Output the [x, y] coordinate of the center of the cell containing the given text.  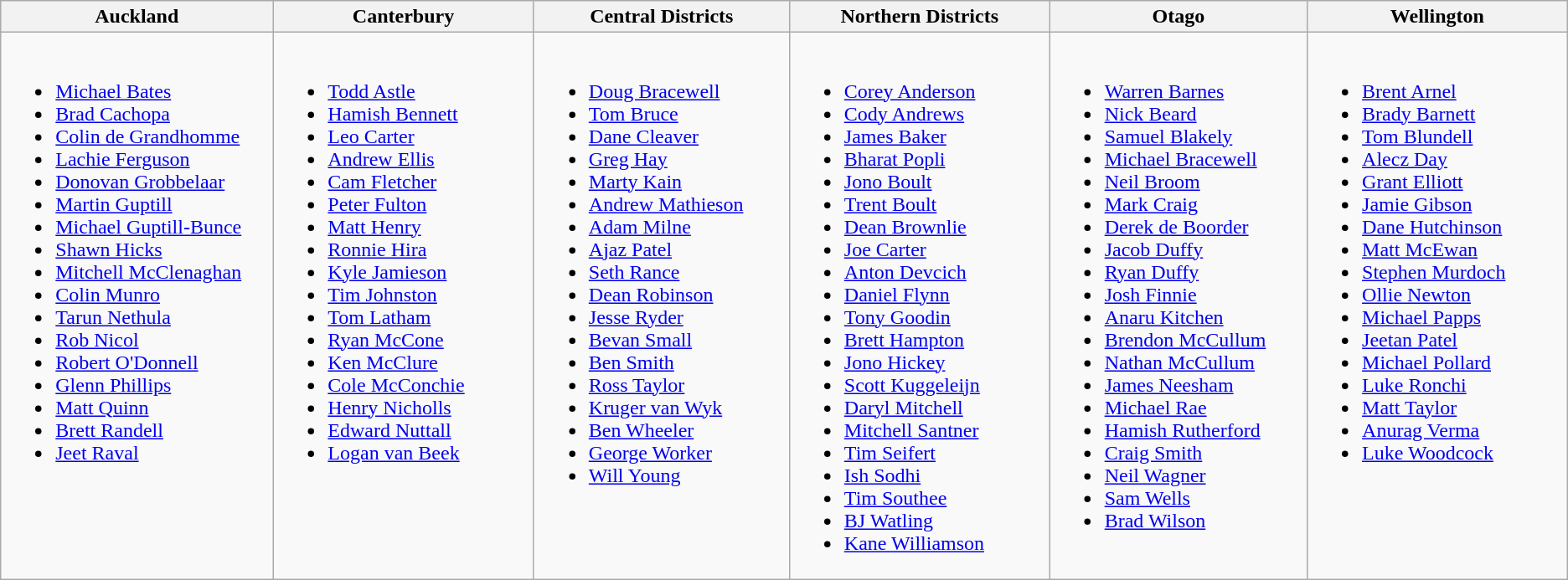
Auckland [137, 17]
Northern Districts [920, 17]
Central Districts [662, 17]
Wellington [1437, 17]
Canterbury [404, 17]
Otago [1178, 17]
